Scan for the cell matching the given text and deliver its (x, y) coordinate at center. 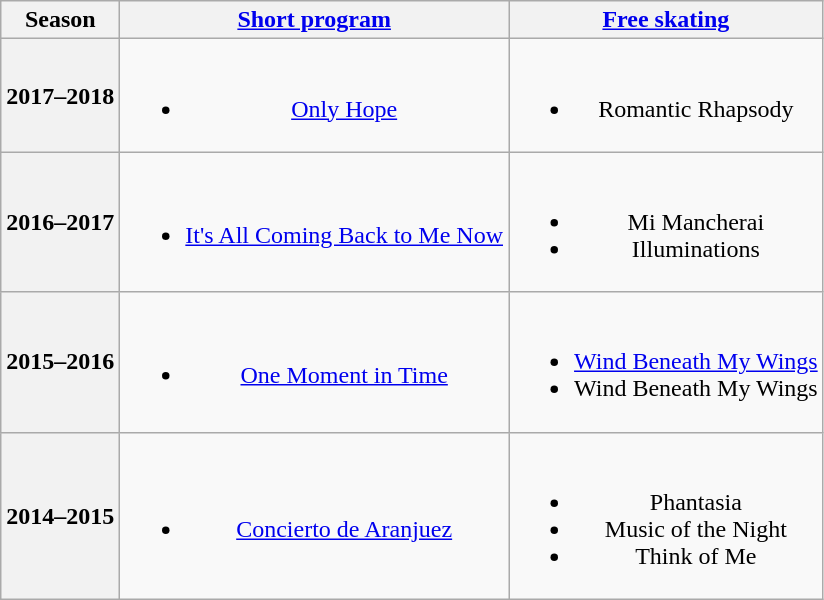
2017–2018 (60, 96)
2015–2016 (60, 362)
Only Hope (314, 96)
Romantic Rhapsody (666, 96)
It's All Coming Back to Me Now (314, 222)
2016–2017 (60, 222)
Mi Mancherai Illuminations (666, 222)
Wind Beneath My Wings Wind Beneath My Wings (666, 362)
Phantasia Music of the Night Think of Me (666, 516)
Concierto de Aranjuez (314, 516)
Free skating (666, 20)
One Moment in Time (314, 362)
Season (60, 20)
2014–2015 (60, 516)
Short program (314, 20)
